Detect which cell encompasses the target text, then output its [x, y] center coordinate. 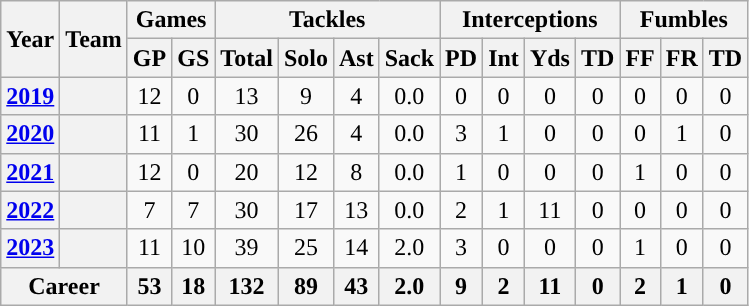
14 [356, 248]
43 [356, 286]
FF [640, 58]
GS [194, 58]
Career [64, 286]
Tackles [328, 20]
25 [306, 248]
39 [247, 248]
2021 [30, 172]
53 [149, 286]
20 [247, 172]
2022 [30, 210]
Sack [409, 58]
8 [356, 172]
GP [149, 58]
Year [30, 39]
132 [247, 286]
Ast [356, 58]
Interceptions [530, 20]
2019 [30, 96]
Fumbles [684, 20]
FR [682, 58]
26 [306, 134]
Games [170, 20]
Total [247, 58]
18 [194, 286]
2023 [30, 248]
Yds [550, 58]
17 [306, 210]
10 [194, 248]
Solo [306, 58]
Team [94, 39]
2020 [30, 134]
PD [462, 58]
Int [504, 58]
89 [306, 286]
